Return the [x, y] coordinate for the center point of the cell that contains the specified text.  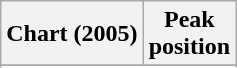
Peakposition [189, 34]
Chart (2005) [72, 34]
